Find where the given text appears and provide that cell's center as [x, y] coordinate. 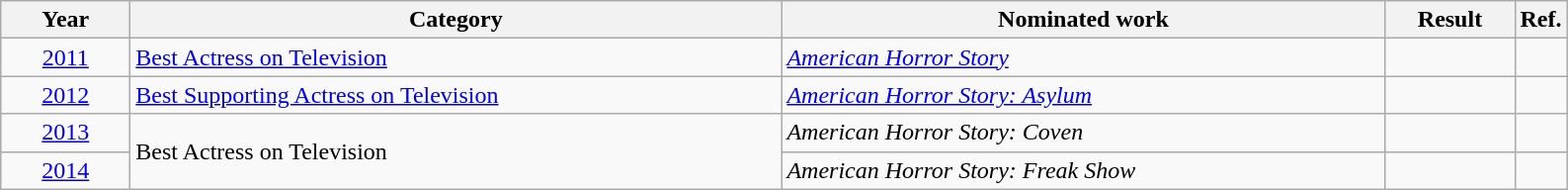
2013 [65, 133]
Result [1450, 20]
Best Supporting Actress on Television [456, 95]
Year [65, 20]
American Horror Story: Freak Show [1083, 170]
2011 [65, 57]
2012 [65, 95]
Category [456, 20]
Ref. [1541, 20]
American Horror Story: Asylum [1083, 95]
American Horror Story: Coven [1083, 133]
2014 [65, 170]
Nominated work [1083, 20]
American Horror Story [1083, 57]
